Return the [X, Y] coordinate for the center point of the cell that contains the specified text.  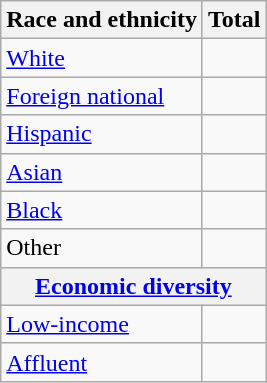
Affluent [102, 362]
Race and ethnicity [102, 20]
Total [234, 20]
White [102, 58]
Other [102, 248]
Asian [102, 172]
Black [102, 210]
Hispanic [102, 134]
Economic diversity [134, 286]
Foreign national [102, 96]
Low-income [102, 324]
